Locate the cell with the specified text and output its [X, Y] center coordinate. 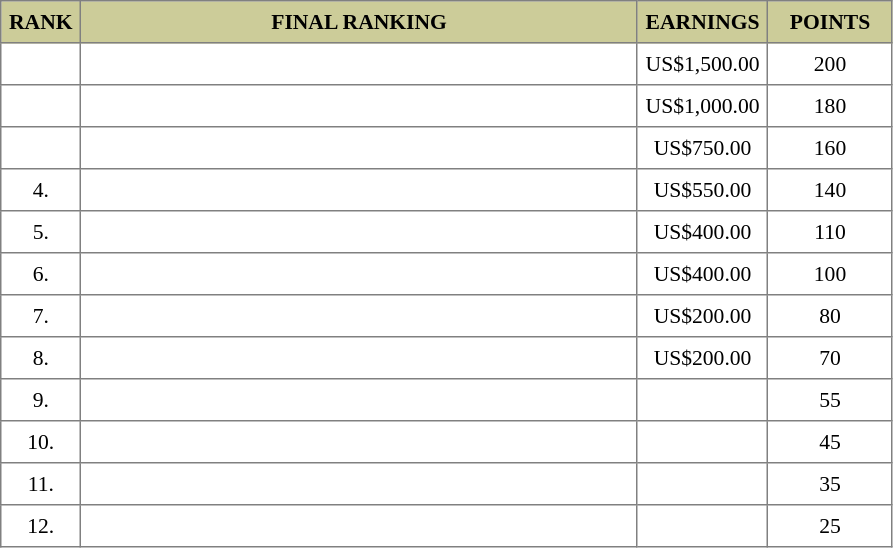
EARNINGS [702, 22]
9. [41, 400]
US$550.00 [702, 190]
180 [830, 106]
10. [41, 442]
55 [830, 400]
110 [830, 232]
140 [830, 190]
25 [830, 526]
80 [830, 316]
45 [830, 442]
US$1,500.00 [702, 64]
FINAL RANKING [359, 22]
POINTS [830, 22]
100 [830, 274]
8. [41, 358]
US$750.00 [702, 148]
200 [830, 64]
70 [830, 358]
5. [41, 232]
11. [41, 484]
12. [41, 526]
US$1,000.00 [702, 106]
RANK [41, 22]
7. [41, 316]
6. [41, 274]
35 [830, 484]
160 [830, 148]
4. [41, 190]
